Determine the [x, y] coordinate at the center of the cell enclosing the given text.  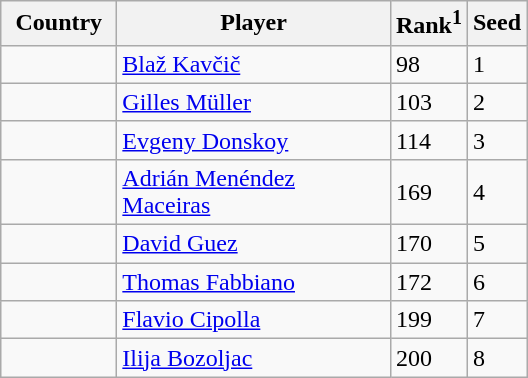
1 [496, 64]
Player [254, 24]
Seed [496, 24]
103 [428, 102]
Rank1 [428, 24]
2 [496, 102]
200 [428, 358]
David Guez [254, 244]
4 [496, 192]
Gilles Müller [254, 102]
5 [496, 244]
Evgeny Donskoy [254, 140]
98 [428, 64]
114 [428, 140]
6 [496, 282]
199 [428, 320]
Blaž Kavčič [254, 64]
8 [496, 358]
170 [428, 244]
Adrián Menéndez Maceiras [254, 192]
Country [59, 24]
Ilija Bozoljac [254, 358]
7 [496, 320]
Thomas Fabbiano [254, 282]
169 [428, 192]
3 [496, 140]
Flavio Cipolla [254, 320]
172 [428, 282]
